Provide the (X, Y) coordinate of the cell's center where the given text is located.  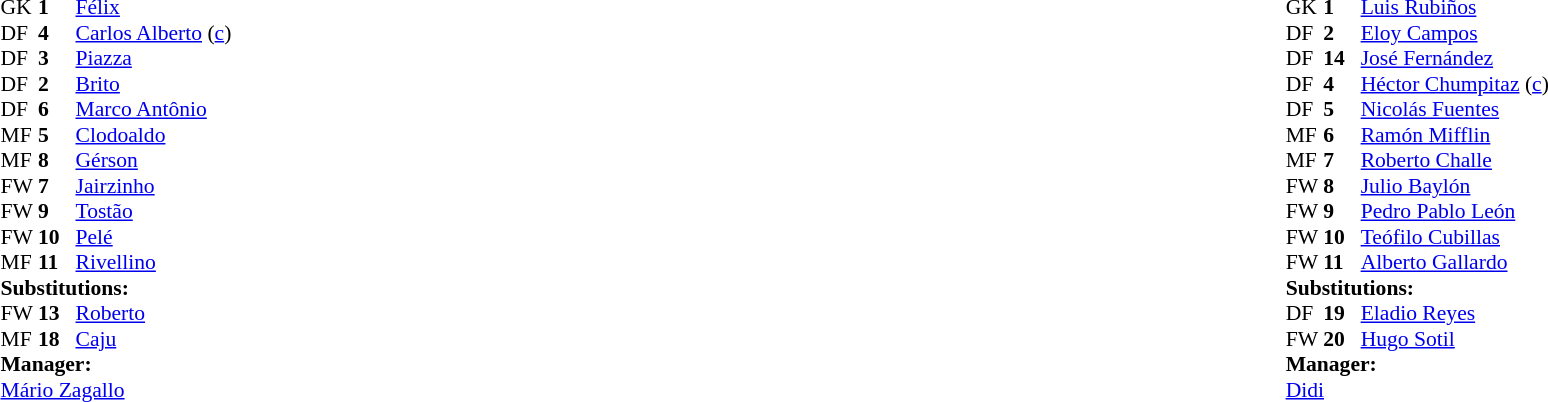
18 (57, 339)
Tostão (154, 211)
19 (1342, 313)
Marco Antônio (154, 109)
14 (1342, 59)
3 (57, 59)
Rivellino (154, 263)
Clodoaldo (154, 135)
Caju (154, 339)
Roberto (154, 313)
20 (1342, 339)
13 (57, 313)
Piazza (154, 59)
Pelé (154, 237)
Carlos Alberto (c) (154, 33)
Manager: (116, 365)
Brito (154, 84)
Jairzinho (154, 186)
Substitutions: (116, 288)
Gérson (154, 161)
